Return the (x, y) coordinate for the center point of the cell that contains the specified text.  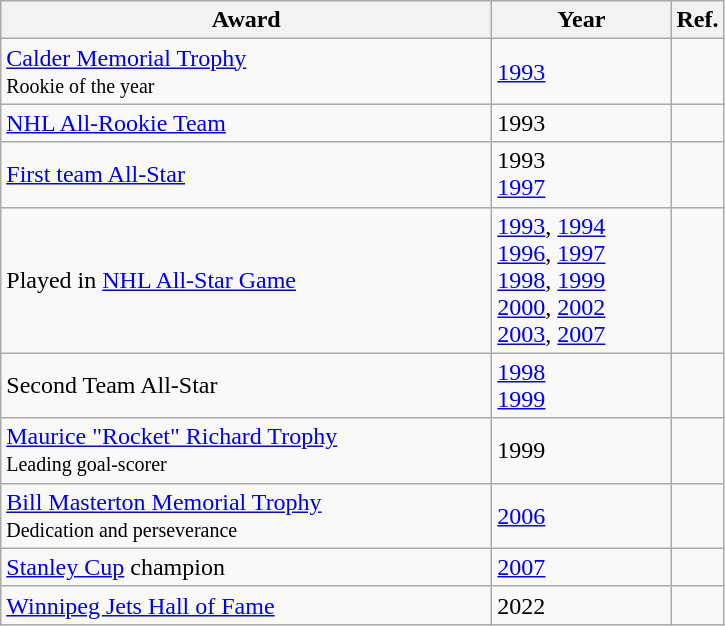
2006 (582, 516)
Maurice "Rocket" Richard TrophyLeading goal-scorer (246, 450)
Winnipeg Jets Hall of Fame (246, 605)
Stanley Cup champion (246, 567)
1999 (582, 450)
Bill Masterton Memorial TrophyDedication and perseverance (246, 516)
Award (246, 20)
Ref. (698, 20)
First team All-Star (246, 174)
Calder Memorial TrophyRookie of the year (246, 72)
19981999 (582, 386)
Played in NHL All-Star Game (246, 280)
1993, 19941996, 19971998, 19992000, 20022003, 2007 (582, 280)
2022 (582, 605)
Year (582, 20)
2007 (582, 567)
Second Team All-Star (246, 386)
19931997 (582, 174)
NHL All-Rookie Team (246, 123)
